Pinpoint the cell where the given text exists, returning its [X, Y] midpoint coordinate. 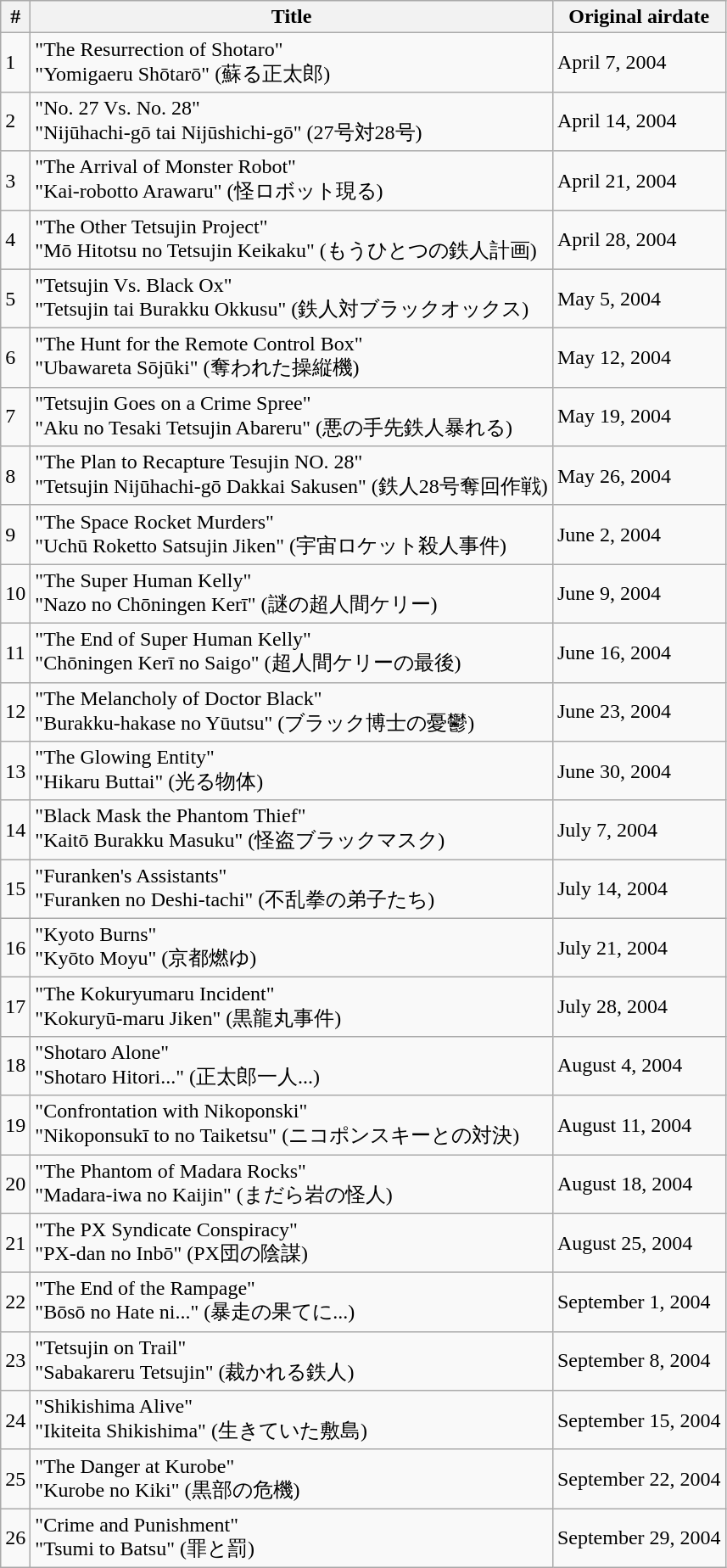
25 [15, 1479]
June 9, 2004 [639, 594]
June 30, 2004 [639, 771]
"Tetsujin on Trail""Sabakareru Tetsujin" (裁かれる鉄人) [292, 1361]
# [15, 17]
22 [15, 1302]
4 [15, 240]
"The Space Rocket Murders""Uchū Roketto Satsujin Jiken" (宇宙ロケット殺人事件) [292, 535]
June 16, 2004 [639, 652]
April 28, 2004 [639, 240]
"The Super Human Kelly""Nazo no Chōningen Kerī" (謎の超人間ケリー) [292, 594]
"Black Mask the Phantom Thief""Kaitō Burakku Masuku" (怪盗ブラックマスク) [292, 830]
13 [15, 771]
September 15, 2004 [639, 1420]
9 [15, 535]
"The End of Super Human Kelly""Chōningen Kerī no Saigo" (超人間ケリーの最後) [292, 652]
"The Danger at Kurobe""Kurobe no Kiki" (黒部の危機) [292, 1479]
"The Phantom of Madara Rocks""Madara-iwa no Kaijin" (まだら岩の怪人) [292, 1184]
June 23, 2004 [639, 712]
"Furanken's Assistants""Furanken no Deshi-tachi" (不乱拳の弟子たち) [292, 889]
"The Hunt for the Remote Control Box""Ubawareta Sōjūki" (奪われた操縦機) [292, 358]
20 [15, 1184]
21 [15, 1243]
September 29, 2004 [639, 1538]
"The Melancholy of Doctor Black""Burakku-hakase no Yūutsu" (ブラック博士の憂鬱) [292, 712]
April 21, 2004 [639, 181]
14 [15, 830]
24 [15, 1420]
"The Other Tetsujin Project""Mō Hitotsu no Tetsujin Keikaku" (もうひとつの鉄人計画) [292, 240]
5 [15, 299]
16 [15, 948]
April 7, 2004 [639, 63]
"The End of the Rampage""Bōsō no Hate ni..." (暴走の果てに...) [292, 1302]
11 [15, 652]
2 [15, 121]
Original airdate [639, 17]
August 4, 2004 [639, 1066]
18 [15, 1066]
"The Arrival of Monster Robot""Kai-robotto Arawaru" (怪ロボット現る) [292, 181]
May 5, 2004 [639, 299]
May 12, 2004 [639, 358]
17 [15, 1007]
May 19, 2004 [639, 417]
"Confrontation with Nikoponski""Nikoponsukī to no Taiketsu" (ニコポンスキーとの対決) [292, 1125]
10 [15, 594]
7 [15, 417]
"No. 27 Vs. No. 28""Nijūhachi-gō tai Nijūshichi-gō" (27号対28号) [292, 121]
August 25, 2004 [639, 1243]
July 14, 2004 [639, 889]
"Tetsujin Vs. Black Ox""Tetsujin tai Burakku Okkusu" (鉄人対ブラックオックス) [292, 299]
"The Glowing Entity""Hikaru Buttai" (光る物体) [292, 771]
19 [15, 1125]
6 [15, 358]
"The Plan to Recapture Tesujin NO. 28""Tetsujin Nijūhachi-gō Dakkai Sakusen" (鉄人28号奪回作戦) [292, 476]
July 7, 2004 [639, 830]
"Shikishima Alive""Ikiteita Shikishima" (生きていた敷島) [292, 1420]
"The Resurrection of Shotaro""Yomigaeru Shōtarō" (蘇る正太郎) [292, 63]
12 [15, 712]
"Crime and Punishment""Tsumi to Batsu" (罪と罰) [292, 1538]
August 11, 2004 [639, 1125]
"The PX Syndicate Conspiracy""PX-dan no Inbō" (PX団の陰謀) [292, 1243]
July 28, 2004 [639, 1007]
June 2, 2004 [639, 535]
8 [15, 476]
"The Kokuryumaru Incident""Kokuryū-maru Jiken" (黒龍丸事件) [292, 1007]
Title [292, 17]
July 21, 2004 [639, 948]
"Tetsujin Goes on a Crime Spree""Aku no Tesaki Tetsujin Abareru" (悪の手先鉄人暴れる) [292, 417]
September 22, 2004 [639, 1479]
3 [15, 181]
15 [15, 889]
August 18, 2004 [639, 1184]
"Kyoto Burns""Kyōto Moyu" (京都燃ゆ) [292, 948]
"Shotaro Alone""Shotaro Hitori..." (正太郎一人...) [292, 1066]
September 1, 2004 [639, 1302]
April 14, 2004 [639, 121]
1 [15, 63]
May 26, 2004 [639, 476]
23 [15, 1361]
September 8, 2004 [639, 1361]
26 [15, 1538]
